Extract the [x, y] coordinate from the center of the cell holding the provided text.  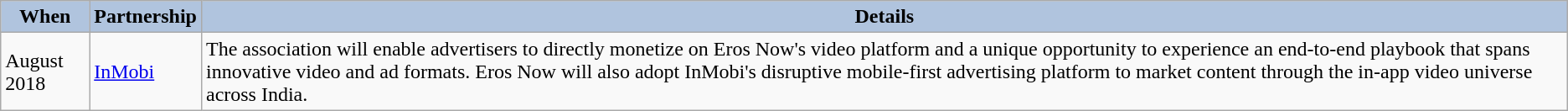
August 2018 [45, 71]
Partnership [146, 17]
When [45, 17]
InMobi [146, 71]
Details [885, 17]
